For the text-containing cell, return its midpoint in (X, Y) coordinate format. 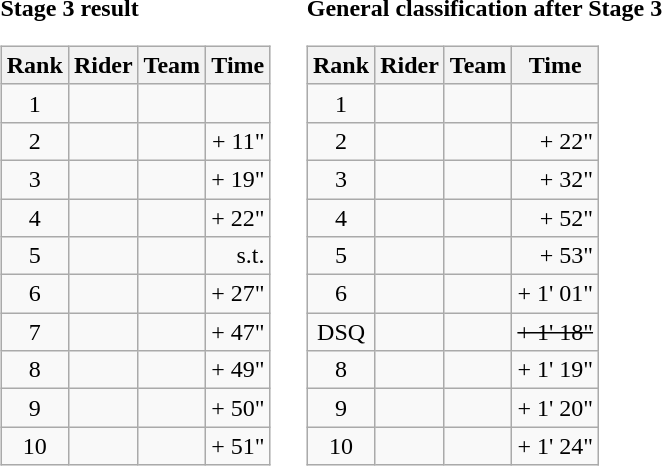
+ 49" (238, 370)
+ 27" (238, 294)
+ 1' 01" (556, 294)
+ 50" (238, 408)
+ 19" (238, 179)
+ 47" (238, 332)
+ 1' 18" (556, 332)
+ 1' 24" (556, 446)
+ 1' 20" (556, 408)
+ 53" (556, 256)
+ 11" (238, 141)
DSQ (342, 332)
+ 1' 19" (556, 370)
+ 32" (556, 179)
7 (34, 332)
s.t. (238, 256)
+ 52" (556, 217)
+ 51" (238, 446)
